For the text-containing cell, return its midpoint in (X, Y) coordinate format. 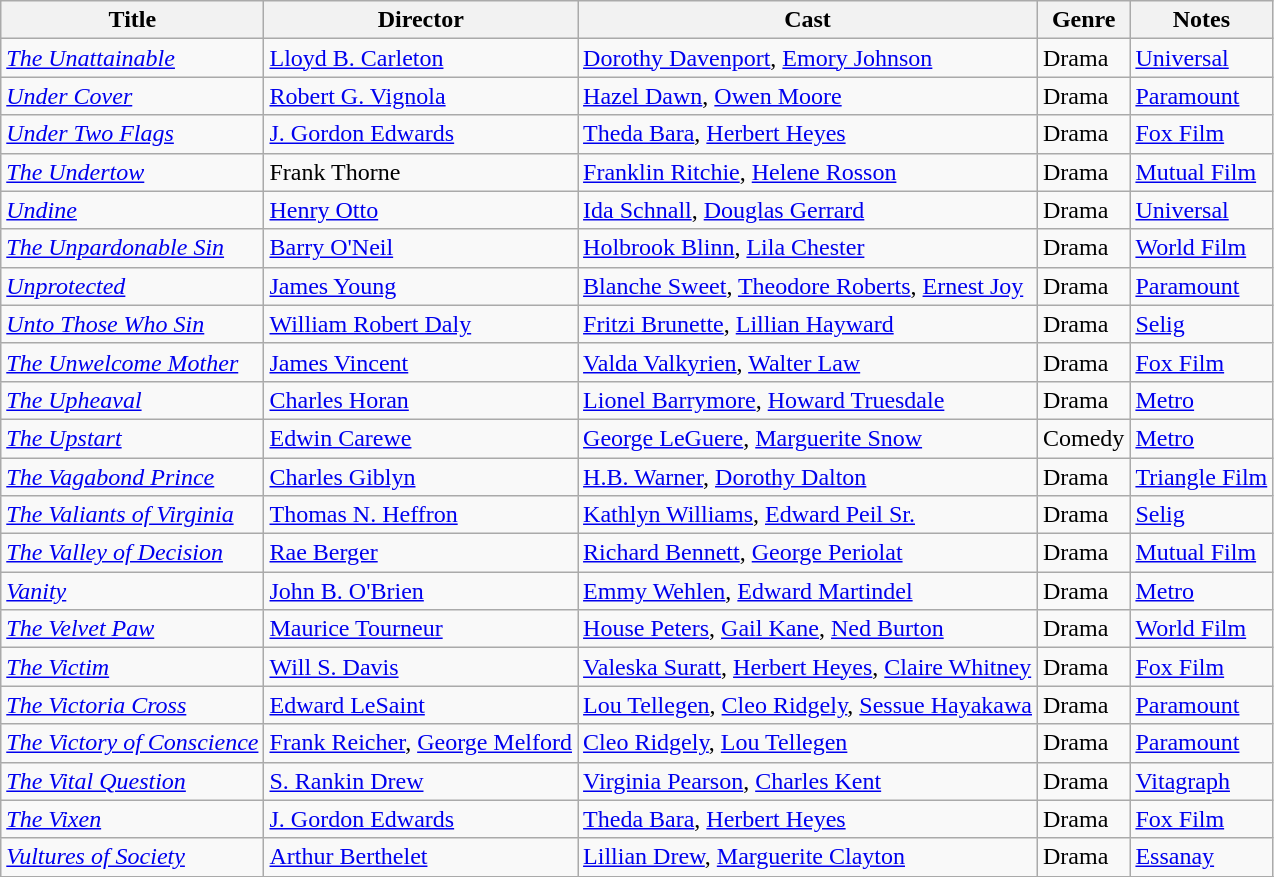
The Victory of Conscience (132, 743)
Under Cover (132, 96)
The Unwelcome Mother (132, 362)
Edward LeSaint (421, 705)
The Unattainable (132, 58)
Ida Schnall, Douglas Gerrard (808, 210)
The Victim (132, 667)
William Robert Daly (421, 324)
James Young (421, 286)
Title (132, 20)
Frank Reicher, George Melford (421, 743)
Holbrook Blinn, Lila Chester (808, 248)
George LeGuere, Marguerite Snow (808, 438)
Cast (808, 20)
Kathlyn Williams, Edward Peil Sr. (808, 515)
Under Two Flags (132, 134)
Valda Valkyrien, Walter Law (808, 362)
The Undertow (132, 172)
Genre (1084, 20)
The Upstart (132, 438)
Undine (132, 210)
Emmy Wehlen, Edward Martindel (808, 591)
Valeska Suratt, Herbert Heyes, Claire Whitney (808, 667)
Lionel Barrymore, Howard Truesdale (808, 400)
Unto Those Who Sin (132, 324)
Frank Thorne (421, 172)
Franklin Ritchie, Helene Rosson (808, 172)
Rae Berger (421, 553)
Henry Otto (421, 210)
The Vixen (132, 819)
The Velvet Paw (132, 629)
Vultures of Society (132, 857)
Unprotected (132, 286)
Virginia Pearson, Charles Kent (808, 781)
Cleo Ridgely, Lou Tellegen (808, 743)
Comedy (1084, 438)
Director (421, 20)
Vanity (132, 591)
Triangle Film (1202, 477)
Hazel Dawn, Owen Moore (808, 96)
Blanche Sweet, Theodore Roberts, Ernest Joy (808, 286)
Lloyd B. Carleton (421, 58)
Edwin Carewe (421, 438)
Robert G. Vignola (421, 96)
Essanay (1202, 857)
Lou Tellegen, Cleo Ridgely, Sessue Hayakawa (808, 705)
The Upheaval (132, 400)
Dorothy Davenport, Emory Johnson (808, 58)
The Victoria Cross (132, 705)
The Valley of Decision (132, 553)
The Vital Question (132, 781)
Fritzi Brunette, Lillian Hayward (808, 324)
House Peters, Gail Kane, Ned Burton (808, 629)
Maurice Tourneur (421, 629)
The Valiants of Virginia (132, 515)
John B. O'Brien (421, 591)
H.B. Warner, Dorothy Dalton (808, 477)
Will S. Davis (421, 667)
Lillian Drew, Marguerite Clayton (808, 857)
Thomas N. Heffron (421, 515)
Richard Bennett, George Periolat (808, 553)
Notes (1202, 20)
Barry O'Neil (421, 248)
Charles Horan (421, 400)
The Vagabond Prince (132, 477)
The Unpardonable Sin (132, 248)
Arthur Berthelet (421, 857)
S. Rankin Drew (421, 781)
James Vincent (421, 362)
Vitagraph (1202, 781)
Charles Giblyn (421, 477)
